Scan for the cell matching the given text and deliver its [X, Y] coordinate at center. 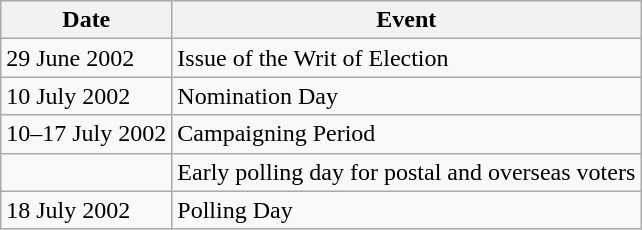
Early polling day for postal and overseas voters [406, 172]
10 July 2002 [86, 96]
Date [86, 20]
Event [406, 20]
Polling Day [406, 210]
Issue of the Writ of Election [406, 58]
29 June 2002 [86, 58]
10–17 July 2002 [86, 134]
Nomination Day [406, 96]
18 July 2002 [86, 210]
Campaigning Period [406, 134]
